Identify which cell holds the provided text, then report its (X, Y) central coordinate. 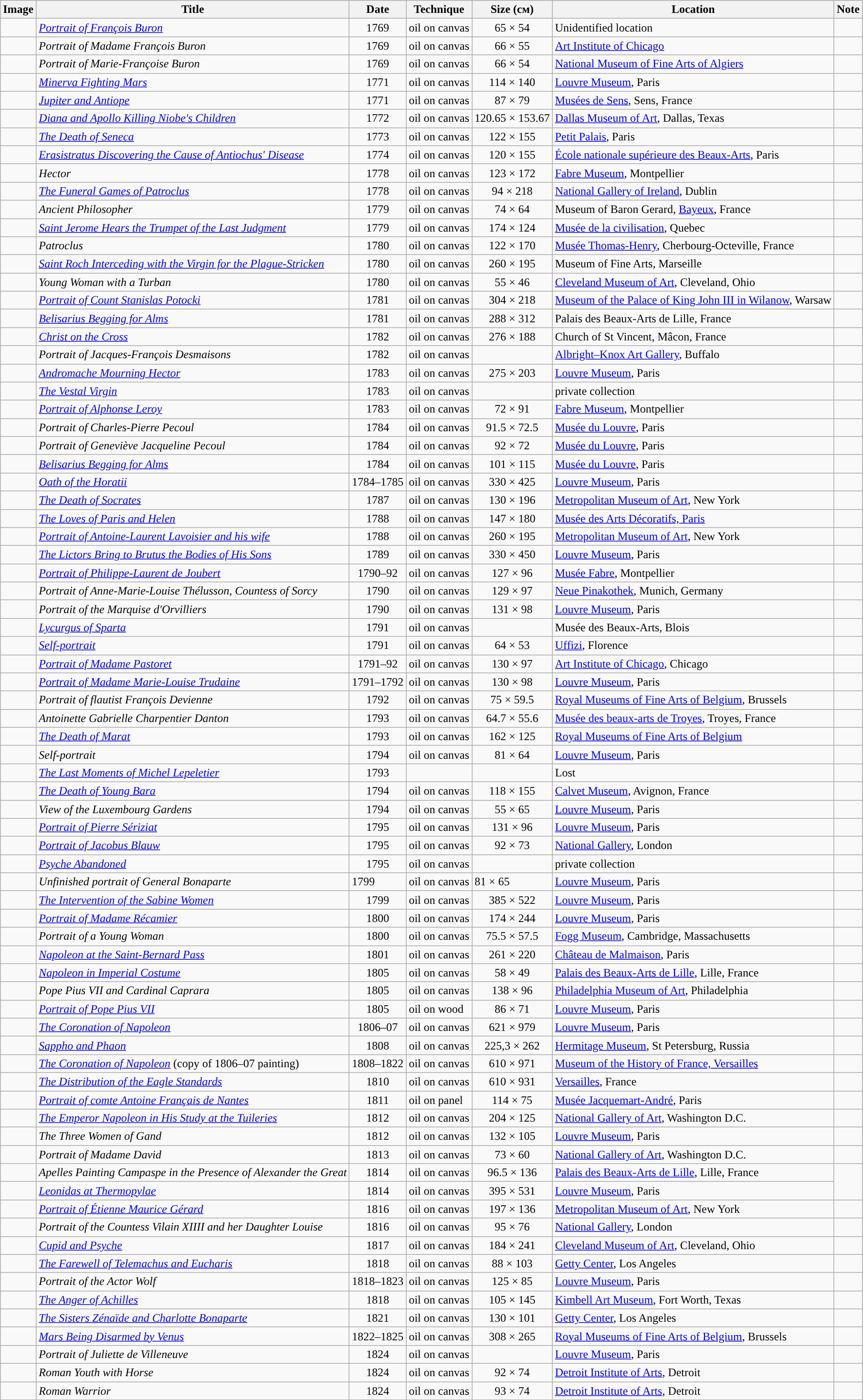
Museum of the History of France, Versailles (693, 1063)
Hector (193, 173)
1822–1825 (378, 1336)
The Funeral Games of Patroclus (193, 191)
Palais des Beaux-Arts de Lille, France (693, 318)
Portrait of François Buron (193, 28)
Saint Roch Interceding with the Virgin for the Plague-Stricken (193, 264)
64.7 × 55.6 (513, 718)
1774 (378, 155)
Portrait of a Young Woman (193, 936)
131 × 98 (513, 609)
162 × 125 (513, 736)
Uffizi, Florence (693, 646)
oil on panel (439, 1100)
Portrait of Count Stanislas Potocki (193, 300)
93 × 74 (513, 1391)
1811 (378, 1100)
130 × 98 (513, 682)
Portrait of Pope Pius VII (193, 1009)
204 × 125 (513, 1118)
Mars Being Disarmed by Venus (193, 1336)
101 × 115 (513, 464)
385 × 522 (513, 900)
Dallas Museum of Art, Dallas, Texas (693, 118)
Musée des Arts Décoratifs, Paris (693, 518)
114 × 140 (513, 82)
Museum of the Palace of King John III in Wilanow, Warsaw (693, 300)
Portrait of Madame François Buron (193, 46)
1806–07 (378, 1027)
The Lictors Bring to Brutus the Bodies of His Sons (193, 555)
120.65 × 153.67 (513, 118)
Psyche Abandoned (193, 864)
Portrait of Philippe-Laurent de Joubert (193, 573)
130 × 196 (513, 500)
131 × 96 (513, 827)
1789 (378, 555)
Portrait of Juliette de Villeneuve (193, 1354)
Neue Pinakothek, Munich, Germany (693, 591)
The Death of Young Bara (193, 791)
Musée Thomas-Henry, Cherbourg-Octeville, France (693, 246)
The Death of Socrates (193, 500)
1808–1822 (378, 1063)
1821 (378, 1318)
1810 (378, 1082)
Fogg Museum, Cambridge, Massachusetts (693, 936)
66 × 55 (513, 46)
Musée de la civilisation, Quebec (693, 228)
1801 (378, 955)
81 × 64 (513, 754)
91.5 × 72.5 (513, 427)
105 × 145 (513, 1300)
Portrait of Madame Marie-Louise Trudaine (193, 682)
Portrait of flautist François Devienne (193, 700)
1784–1785 (378, 482)
Oath of the Horatii (193, 482)
The Vestal Virgin (193, 391)
Note (848, 10)
Image (18, 10)
610 × 931 (513, 1082)
Apelles Painting Campaspe in the Presence of Alexander the Great (193, 1173)
58 × 49 (513, 973)
École nationale supérieure des Beaux-Arts, Paris (693, 155)
Technique (439, 10)
87 × 79 (513, 100)
The Anger of Achilles (193, 1300)
72 × 91 (513, 409)
Portrait of Charles-Pierre Pecoul (193, 427)
Portrait of Jacobus Blauw (193, 846)
261 × 220 (513, 955)
138 × 96 (513, 991)
Napoleon at the Saint-Bernard Pass (193, 955)
75 × 59.5 (513, 700)
Musées de Sens, Sens, France (693, 100)
1813 (378, 1155)
Ancient Philosopher (193, 209)
127 × 96 (513, 573)
1787 (378, 500)
288 × 312 (513, 318)
Title (193, 10)
Jupiter and Antiope (193, 100)
Portrait of Pierre Sériziat (193, 827)
Erasistratus Discovering the Cause of Antiochus' Disease (193, 155)
Musée des Beaux-Arts, Blois (693, 627)
55 × 46 (513, 282)
View of the Luxembourg Gardens (193, 809)
86 × 71 (513, 1009)
55 × 65 (513, 809)
Portrait of the Marquise d'Orvilliers (193, 609)
Portrait of Madame Pastoret (193, 664)
1772 (378, 118)
Andromache Mourning Hector (193, 373)
Patroclus (193, 246)
Portrait of Anne-Marie-Louise Thélusson, Countess of Sorcy (193, 591)
Leonidas at Thermopylae (193, 1191)
1818–1823 (378, 1282)
Size (см) (513, 10)
The Farewell of Telemachus and Eucharis (193, 1263)
Portrait of the Countess Vilain XIIII and her Daughter Louise (193, 1227)
118 × 155 (513, 791)
oil on wood (439, 1009)
Calvet Museum, Avignon, France (693, 791)
125 × 85 (513, 1282)
Château de Malmaison, Paris (693, 955)
Cupid and Psyche (193, 1245)
Portrait of Alphonse Leroy (193, 409)
Art Institute of Chicago, Chicago (693, 664)
Church of St Vincent, Mâcon, France (693, 337)
330 × 450 (513, 555)
1791–1792 (378, 682)
1791–92 (378, 664)
Lycurgus of Sparta (193, 627)
88 × 103 (513, 1263)
1817 (378, 1245)
129 × 97 (513, 591)
132 × 105 (513, 1136)
Christ on the Cross (193, 337)
330 × 425 (513, 482)
Portrait of Antoine-Laurent Lavoisier and his wife (193, 537)
92 × 74 (513, 1372)
Museum of Fine Arts, Marseille (693, 264)
Pope Pius VII and Cardinal Caprara (193, 991)
The Coronation of Napoleon (copy of 1806–07 painting) (193, 1063)
Portrait of Jacques-François Desmaisons (193, 355)
Museum of Baron Gerard, Bayeux, France (693, 209)
74 × 64 (513, 209)
Roman Warrior (193, 1391)
610 × 971 (513, 1063)
120 × 155 (513, 155)
92 × 72 (513, 445)
Location (693, 10)
1808 (378, 1045)
Portrait of Marie-Françoise Buron (193, 64)
Sappho and Phaon (193, 1045)
73 × 60 (513, 1155)
The Last Moments of Michel Lepeletier (193, 773)
Portrait of Madame David (193, 1155)
National Gallery of Ireland, Dublin (693, 191)
304 × 218 (513, 300)
Art Institute of Chicago (693, 46)
Kimbell Art Museum, Fort Worth, Texas (693, 1300)
184 × 241 (513, 1245)
The Death of Seneca (193, 137)
Unidentified location (693, 28)
National Museum of Fine Arts of Algiers (693, 64)
92 × 73 (513, 846)
96.5 × 136 (513, 1173)
1792 (378, 700)
The Death of Marat (193, 736)
Albright–Knox Art Gallery, Buffalo (693, 355)
Petit Palais, Paris (693, 137)
The Distribution of the Eagle Standards (193, 1082)
Napoleon in Imperial Costume (193, 973)
66 × 54 (513, 64)
Musée des beaux-arts de Troyes, Troyes, France (693, 718)
275 × 203 (513, 373)
Roman Youth with Horse (193, 1372)
Date (378, 10)
Young Woman with a Turban (193, 282)
94 × 218 (513, 191)
122 × 170 (513, 246)
Hermitage Museum, St Petersburg, Russia (693, 1045)
Portrait of Geneviève Jacqueline Pecoul (193, 445)
1790–92 (378, 573)
64 × 53 (513, 646)
Portrait of the Actor Wolf (193, 1282)
The Coronation of Napoleon (193, 1027)
Portrait of comte Antoine Français de Nantes (193, 1100)
Saint Jerome Hears the Trumpet of the Last Judgment (193, 228)
123 × 172 (513, 173)
1773 (378, 137)
Philadelphia Museum of Art, Philadelphia (693, 991)
621 × 979 (513, 1027)
Portrait of Étienne Maurice Gérard (193, 1209)
The Sisters Zénaïde and Charlotte Bonaparte (193, 1318)
114 × 75 (513, 1100)
The Intervention of the Sabine Women (193, 900)
Musée Jacquemart-André, Paris (693, 1100)
The Three Women of Gand (193, 1136)
122 × 155 (513, 137)
Royal Museums of Fine Arts of Belgium (693, 736)
Unfinished portrait of General Bonaparte (193, 882)
147 × 180 (513, 518)
65 × 54 (513, 28)
174 × 244 (513, 918)
395 × 531 (513, 1191)
81 × 65 (513, 882)
95 × 76 (513, 1227)
75.5 × 57.5 (513, 936)
197 × 136 (513, 1209)
Lost (693, 773)
Musée Fabre, Montpellier (693, 573)
Antoinette Gabrielle Charpentier Danton (193, 718)
308 × 265 (513, 1336)
The Loves of Paris and Helen (193, 518)
276 × 188 (513, 337)
Versailles, France (693, 1082)
Minerva Fighting Mars (193, 82)
130 × 97 (513, 664)
Diana and Apollo Killing Niobe's Children (193, 118)
174 × 124 (513, 228)
The Emperor Napoleon in His Study at the Tuileries (193, 1118)
130 × 101 (513, 1318)
Portrait of Madame Récamier (193, 918)
225,3 × 262 (513, 1045)
